Locate the cell with the specified text and output its [X, Y] center coordinate. 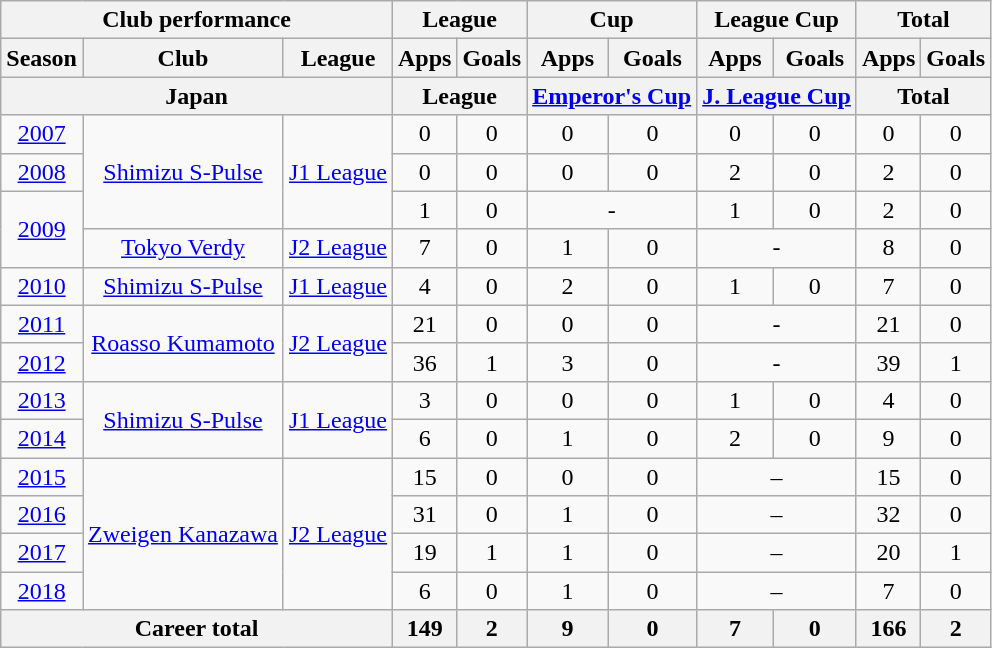
Zweigen Kanazawa [182, 534]
31 [424, 515]
2009 [42, 229]
2015 [42, 477]
Tokyo Verdy [182, 248]
32 [888, 515]
Career total [197, 629]
2013 [42, 400]
2007 [42, 134]
36 [424, 362]
League Cup [777, 20]
2018 [42, 591]
19 [424, 553]
Club performance [197, 20]
39 [888, 362]
166 [888, 629]
Cup [612, 20]
2008 [42, 172]
149 [424, 629]
2014 [42, 438]
J. League Cup [777, 96]
Club [182, 58]
20 [888, 553]
2011 [42, 324]
Emperor's Cup [612, 96]
2010 [42, 286]
8 [888, 248]
Roasso Kumamoto [182, 343]
Japan [197, 96]
2017 [42, 553]
2012 [42, 362]
2016 [42, 515]
Season [42, 58]
